Find where the given text appears and provide that cell's center as (X, Y) coordinate. 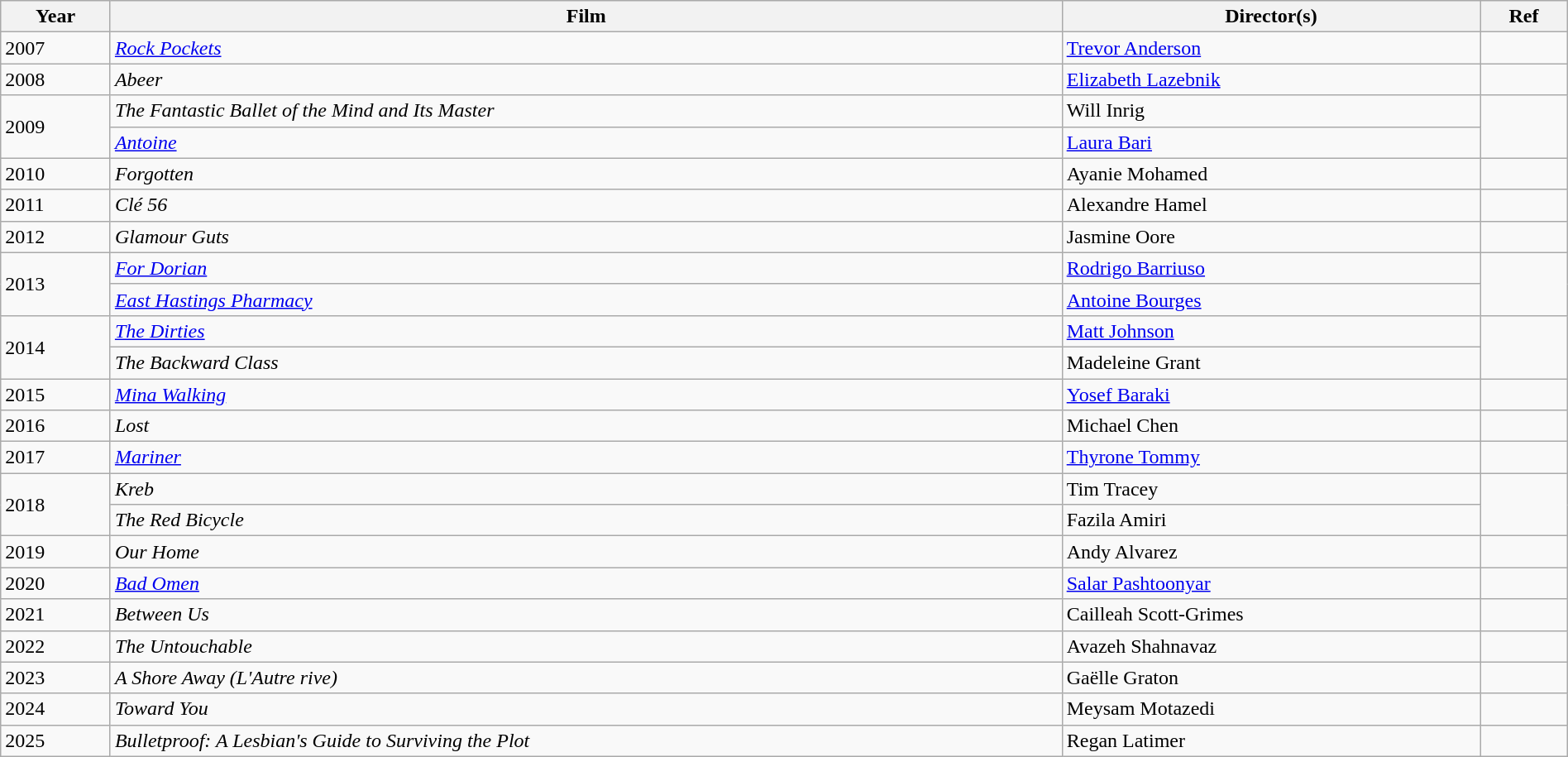
2014 (56, 347)
Mina Walking (586, 395)
2015 (56, 395)
Yosef Baraki (1270, 395)
Madeleine Grant (1270, 362)
2013 (56, 284)
Director(s) (1270, 17)
2020 (56, 583)
Fazila Amiri (1270, 520)
Trevor Anderson (1270, 48)
Between Us (586, 615)
Antoine Bourges (1270, 299)
Antoine (586, 142)
Thyrone Tommy (1270, 458)
Matt Johnson (1270, 331)
2017 (56, 458)
2022 (56, 646)
Bulletproof: A Lesbian's Guide to Surviving the Plot (586, 740)
The Red Bicycle (586, 520)
2012 (56, 237)
Toward You (586, 709)
2009 (56, 127)
Film (586, 17)
Abeer (586, 79)
Kreb (586, 489)
Jasmine Oore (1270, 237)
Salar Pashtoonyar (1270, 583)
Mariner (586, 458)
Andy Alvarez (1270, 552)
Laura Bari (1270, 142)
Year (56, 17)
Glamour Guts (586, 237)
2018 (56, 505)
Meysam Motazedi (1270, 709)
2023 (56, 678)
Lost (586, 426)
Cailleah Scott-Grimes (1270, 615)
Tim Tracey (1270, 489)
2019 (56, 552)
Gaëlle Graton (1270, 678)
A Shore Away (L'Autre rive) (586, 678)
2010 (56, 174)
2016 (56, 426)
Clé 56 (586, 205)
Rock Pockets (586, 48)
2008 (56, 79)
Forgotten (586, 174)
The Dirties (586, 331)
Alexandre Hamel (1270, 205)
2011 (56, 205)
For Dorian (586, 268)
The Fantastic Ballet of the Mind and Its Master (586, 111)
2021 (56, 615)
Ayanie Mohamed (1270, 174)
Michael Chen (1270, 426)
2007 (56, 48)
Ref (1524, 17)
2024 (56, 709)
The Backward Class (586, 362)
Elizabeth Lazebnik (1270, 79)
Avazeh Shahnavaz (1270, 646)
East Hastings Pharmacy (586, 299)
Rodrigo Barriuso (1270, 268)
The Untouchable (586, 646)
Regan Latimer (1270, 740)
Will Inrig (1270, 111)
Bad Omen (586, 583)
2025 (56, 740)
Our Home (586, 552)
